Return [x, y] of the center of cell containing provided text 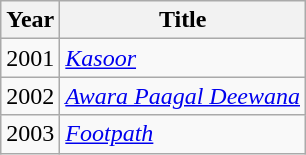
Footpath [183, 134]
2003 [30, 134]
Awara Paagal Deewana [183, 96]
Year [30, 20]
2002 [30, 96]
Title [183, 20]
2001 [30, 58]
Kasoor [183, 58]
